Return (X, Y) of the center of cell containing provided text 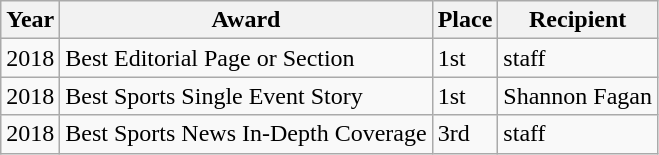
Recipient (578, 20)
Best Editorial Page or Section (246, 58)
Award (246, 20)
3rd (465, 134)
Best Sports Single Event Story (246, 96)
Best Sports News In-Depth Coverage (246, 134)
Place (465, 20)
Shannon Fagan (578, 96)
Year (30, 20)
